Find where the given text appears and provide that cell's center as (X, Y) coordinate. 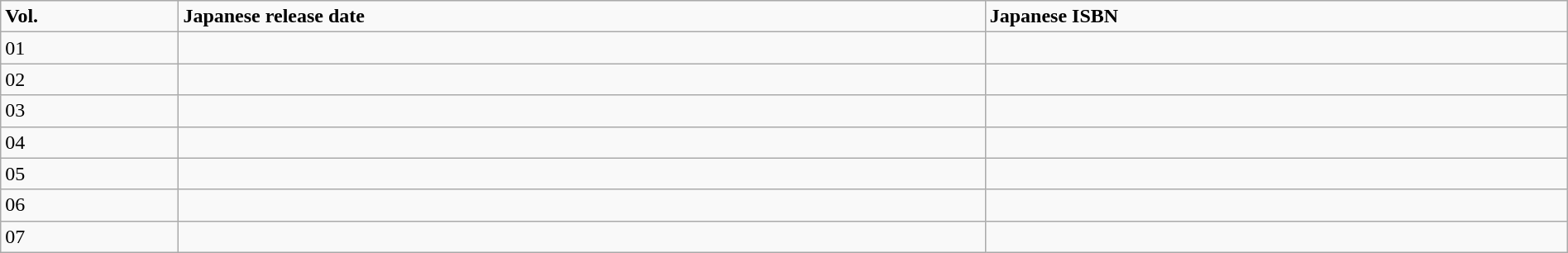
02 (89, 79)
07 (89, 236)
Vol. (89, 17)
05 (89, 174)
01 (89, 48)
Japanese release date (582, 17)
03 (89, 111)
04 (89, 142)
Japanese ISBN (1276, 17)
06 (89, 205)
